Return the (x, y) coordinate for the center point of the cell that contains the specified text.  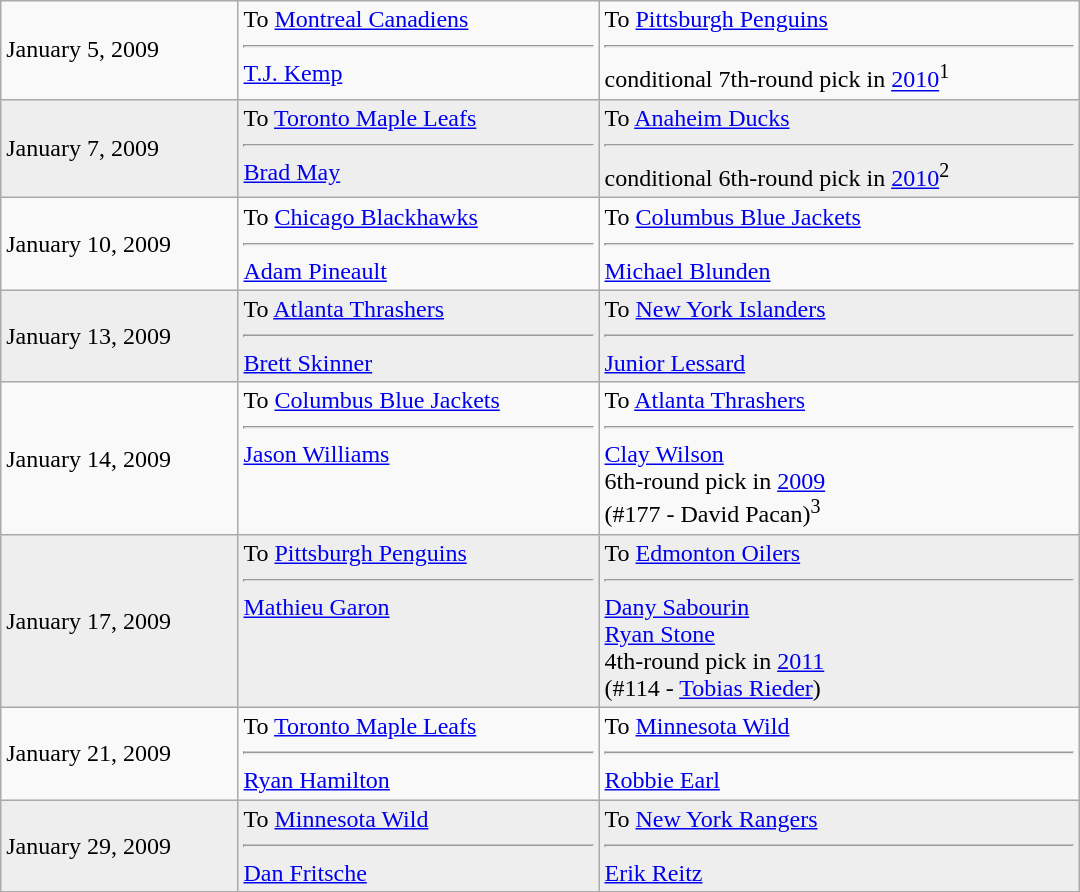
January 10, 2009 (120, 244)
To Columbus Blue JacketsMichael Blunden (839, 244)
To Minnesota Wild Dan Fritsche (418, 846)
To Toronto Maple LeafsRyan Hamilton (418, 754)
January 14, 2009 (120, 458)
To Columbus Blue JacketsJason Williams (418, 458)
To Edmonton OilersDany SabourinRyan Stone4th-round pick in 2011(#114 - Tobias Rieder) (839, 622)
January 17, 2009 (120, 622)
To New York Rangers Erik Reitz (839, 846)
January 21, 2009 (120, 754)
To Atlanta ThrashersClay Wilson6th-round pick in 2009(#177 - David Pacan)3 (839, 458)
To Montreal CanadiensT.J. Kemp (418, 50)
To New York IslandersJunior Lessard (839, 336)
To Pittsburgh PenguinsMathieu Garon (418, 622)
To Toronto Maple LeafsBrad May (418, 148)
To Anaheim Ducksconditional 6th-round pick in 20102 (839, 148)
January 13, 2009 (120, 336)
To Minnesota WildRobbie Earl (839, 754)
To Chicago BlackhawksAdam Pineault (418, 244)
January 5, 2009 (120, 50)
January 7, 2009 (120, 148)
January 29, 2009 (120, 846)
To Pittsburgh Penguinsconditional 7th-round pick in 20101 (839, 50)
To Atlanta ThrashersBrett Skinner (418, 336)
